Return the [x, y] coordinate for the center point of the cell that contains the specified text.  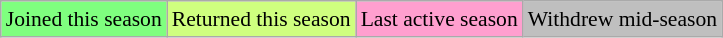
Joined this season [84, 19]
Returned this season [262, 19]
Withdrew mid-season [622, 19]
Last active season [440, 19]
